Search for the cell housing the specified text and yield its [x, y] center coordinate. 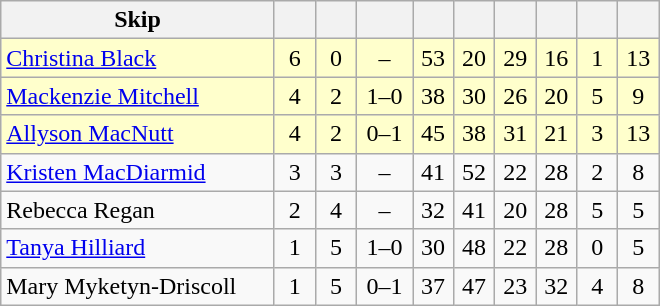
48 [474, 248]
6 [294, 58]
45 [432, 134]
9 [638, 96]
23 [516, 286]
26 [516, 96]
Kristen MacDiarmid [138, 172]
29 [516, 58]
Allyson MacNutt [138, 134]
47 [474, 286]
Christina Black [138, 58]
Mackenzie Mitchell [138, 96]
Tanya Hilliard [138, 248]
16 [556, 58]
Skip [138, 20]
Mary Myketyn-Driscoll [138, 286]
Rebecca Regan [138, 210]
53 [432, 58]
37 [432, 286]
52 [474, 172]
21 [556, 134]
31 [516, 134]
